For the text-containing cell, return its midpoint in (x, y) coordinate format. 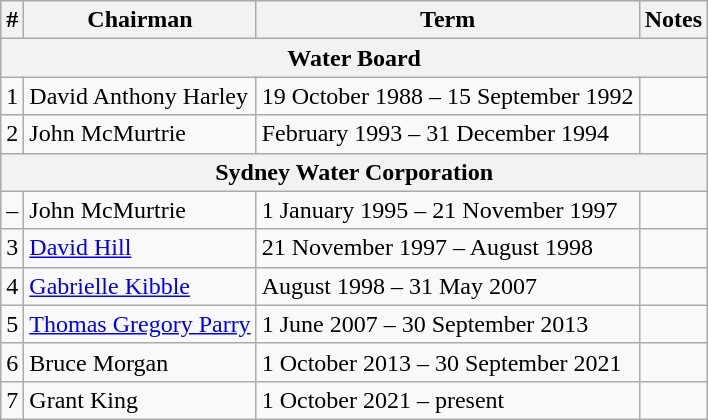
21 November 1997 – August 1998 (448, 248)
7 (12, 400)
Chairman (140, 20)
1 January 1995 – 21 November 1997 (448, 210)
4 (12, 286)
19 October 1988 – 15 September 1992 (448, 96)
Water Board (354, 58)
Grant King (140, 400)
2 (12, 134)
6 (12, 362)
David Anthony Harley (140, 96)
1 June 2007 – 30 September 2013 (448, 324)
Bruce Morgan (140, 362)
Gabrielle Kibble (140, 286)
Term (448, 20)
August 1998 – 31 May 2007 (448, 286)
Notes (673, 20)
3 (12, 248)
5 (12, 324)
– (12, 210)
Sydney Water Corporation (354, 172)
1 (12, 96)
David Hill (140, 248)
February 1993 – 31 December 1994 (448, 134)
Thomas Gregory Parry (140, 324)
1 October 2013 – 30 September 2021 (448, 362)
# (12, 20)
1 October 2021 – present (448, 400)
